Find where the given text appears and provide that cell's center as (x, y) coordinate. 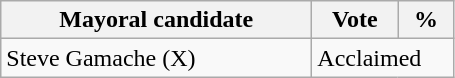
Steve Gamache (X) (156, 58)
Vote (355, 20)
Acclaimed (383, 58)
Mayoral candidate (156, 20)
% (426, 20)
